Pinpoint the cell where the given text exists, returning its (X, Y) midpoint coordinate. 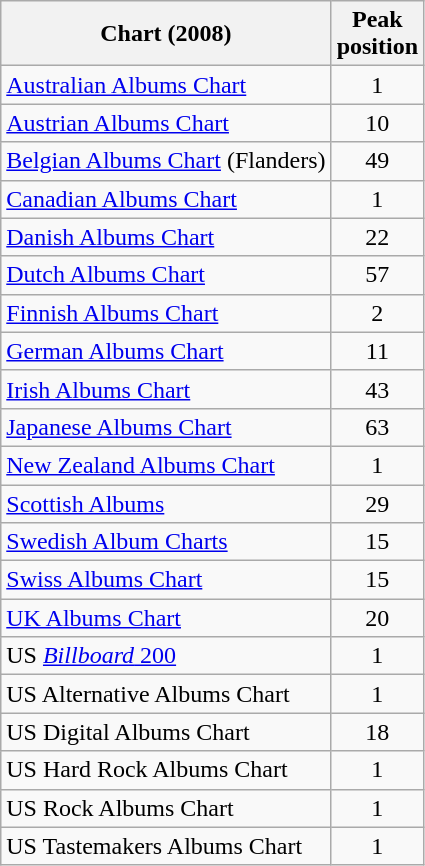
Japanese Albums Chart (166, 427)
11 (377, 351)
Dutch Albums Chart (166, 275)
New Zealand Albums Chart (166, 465)
22 (377, 237)
20 (377, 618)
Peakposition (377, 34)
10 (377, 123)
43 (377, 389)
Canadian Albums Chart (166, 199)
Swedish Album Charts (166, 542)
US Digital Albums Chart (166, 732)
49 (377, 161)
63 (377, 427)
US Billboard 200 (166, 656)
US Hard Rock Albums Chart (166, 770)
Swiss Albums Chart (166, 580)
Belgian Albums Chart (Flanders) (166, 161)
US Rock Albums Chart (166, 808)
57 (377, 275)
German Albums Chart (166, 351)
2 (377, 313)
Austrian Albums Chart (166, 123)
US Alternative Albums Chart (166, 694)
Australian Albums Chart (166, 85)
Irish Albums Chart (166, 389)
US Tastemakers Albums Chart (166, 846)
Finnish Albums Chart (166, 313)
Chart (2008) (166, 34)
UK Albums Chart (166, 618)
29 (377, 503)
18 (377, 732)
Danish Albums Chart (166, 237)
Scottish Albums (166, 503)
